Provide the (X, Y) coordinate of the cell's center where the given text is located.  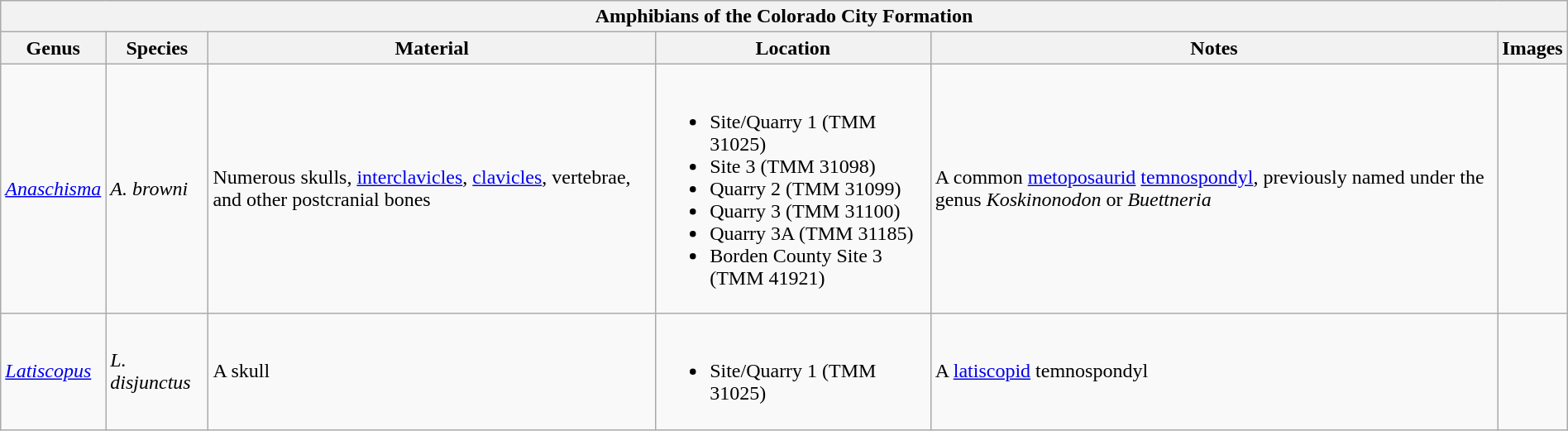
Location (794, 48)
Numerous skulls, interclavicles, clavicles, vertebrae, and other postcranial bones (432, 189)
Latiscopus (53, 371)
A skull (432, 371)
A latiscopid temnospondyl (1214, 371)
Anaschisma (53, 189)
Genus (53, 48)
Site/Quarry 1 (TMM 31025)Site 3 (TMM 31098)Quarry 2 (TMM 31099)Quarry 3 (TMM 31100)Quarry 3A (TMM 31185)Borden County Site 3 (TMM 41921) (794, 189)
Site/Quarry 1 (TMM 31025) (794, 371)
A. browni (157, 189)
Images (1532, 48)
Material (432, 48)
A common metoposaurid temnospondyl, previously named under the genus Koskinonodon or Buettneria (1214, 189)
L. disjunctus (157, 371)
Amphibians of the Colorado City Formation (784, 17)
Notes (1214, 48)
Species (157, 48)
